Capture the cell that displays the provided text and extract its [X, Y] central coordinate. 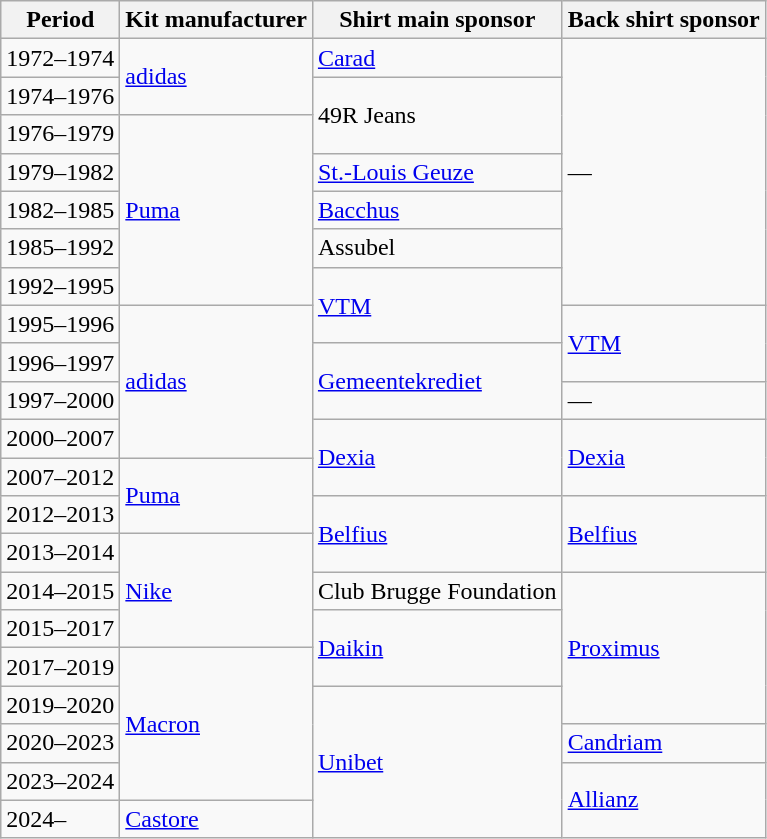
2015–2017 [60, 629]
1982–1985 [60, 210]
1992–1995 [60, 286]
2020–2023 [60, 743]
Unibet [437, 762]
2014–2015 [60, 591]
Bacchus [437, 210]
2023–2024 [60, 781]
Period [60, 20]
2012–2013 [60, 515]
Assubel [437, 248]
St.-Louis Geuze [437, 172]
Candriam [664, 743]
Carad [437, 58]
Daikin [437, 648]
1972–1974 [60, 58]
1985–1992 [60, 248]
Proximus [664, 648]
Nike [216, 591]
Macron [216, 724]
Shirt main sponsor [437, 20]
Gemeentekrediet [437, 381]
1976–1979 [60, 134]
1974–1976 [60, 96]
1995–1996 [60, 324]
2024– [60, 819]
2013–2014 [60, 553]
1997–2000 [60, 400]
1996–1997 [60, 362]
Back shirt sponsor [664, 20]
2007–2012 [60, 477]
49R Jeans [437, 115]
2019–2020 [60, 705]
Kit manufacturer [216, 20]
2000–2007 [60, 438]
Allianz [664, 800]
1979–1982 [60, 172]
Club Brugge Foundation [437, 591]
Castore [216, 819]
2017–2019 [60, 667]
